Output the [X, Y] coordinate of the center of the cell containing the given text.  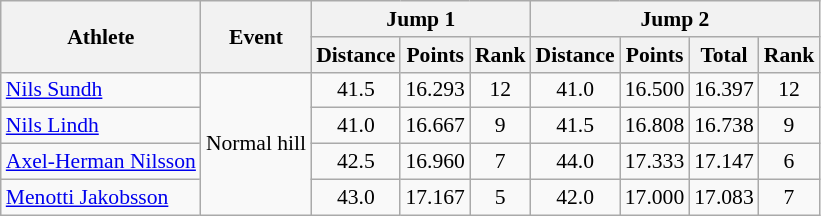
Jump 1 [420, 19]
6 [790, 162]
16.667 [434, 126]
Nils Sundh [101, 90]
Event [256, 36]
Jump 2 [674, 19]
16.397 [724, 90]
17.000 [654, 197]
43.0 [356, 197]
16.293 [434, 90]
17.083 [724, 197]
Nils Lindh [101, 126]
Total [724, 55]
17.167 [434, 197]
42.5 [356, 162]
16.500 [654, 90]
44.0 [574, 162]
16.960 [434, 162]
Athlete [101, 36]
16.738 [724, 126]
16.808 [654, 126]
Axel-Herman Nilsson [101, 162]
17.147 [724, 162]
Menotti Jakobsson [101, 197]
5 [500, 197]
42.0 [574, 197]
Normal hill [256, 143]
17.333 [654, 162]
